Find where the given text appears and provide that cell's center as [X, Y] coordinate. 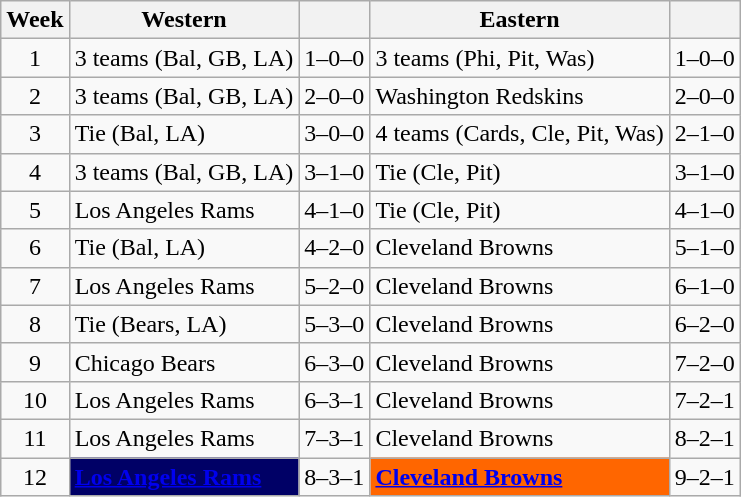
9–2–1 [704, 477]
10 [35, 400]
3 teams (Phi, Pit, Was) [520, 58]
6 [35, 248]
2–1–0 [704, 134]
11 [35, 438]
8 [35, 324]
5–3–0 [334, 324]
3–0–0 [334, 134]
1 [35, 58]
5–2–0 [334, 286]
7 [35, 286]
8–3–1 [334, 477]
4–2–0 [334, 248]
Tie (Bears, LA) [184, 324]
Eastern [520, 20]
12 [35, 477]
3 [35, 134]
2 [35, 96]
Western [184, 20]
7–3–1 [334, 438]
9 [35, 362]
7–2–1 [704, 400]
Washington Redskins [520, 96]
7–2–0 [704, 362]
5 [35, 210]
8–2–1 [704, 438]
5–1–0 [704, 248]
Week [35, 20]
4 [35, 172]
6–3–0 [334, 362]
6–1–0 [704, 286]
6–2–0 [704, 324]
Chicago Bears [184, 362]
6–3–1 [334, 400]
4 teams (Cards, Cle, Pit, Was) [520, 134]
